Detect which cell encompasses the target text, then output its (x, y) center coordinate. 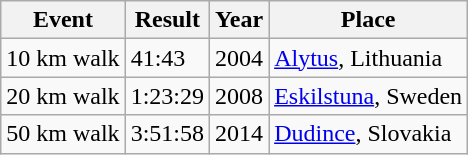
Place (368, 20)
50 km walk (63, 134)
Alytus, Lithuania (368, 58)
2014 (240, 134)
10 km walk (63, 58)
Year (240, 20)
2008 (240, 96)
20 km walk (63, 96)
41:43 (167, 58)
Dudince, Slovakia (368, 134)
2004 (240, 58)
Result (167, 20)
3:51:58 (167, 134)
Event (63, 20)
Eskilstuna, Sweden (368, 96)
1:23:29 (167, 96)
